Output the (x, y) coordinate of the center of the cell containing the given text.  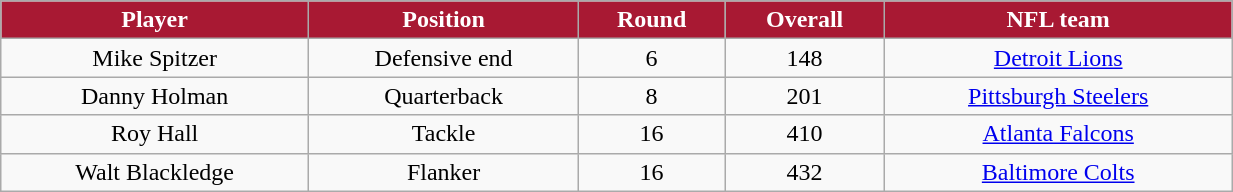
8 (652, 96)
432 (804, 172)
Quarterback (443, 96)
Detroit Lions (1058, 58)
6 (652, 58)
Baltimore Colts (1058, 172)
Defensive end (443, 58)
Atlanta Falcons (1058, 134)
Overall (804, 20)
Pittsburgh Steelers (1058, 96)
NFL team (1058, 20)
410 (804, 134)
Round (652, 20)
201 (804, 96)
Player (155, 20)
Roy Hall (155, 134)
Flanker (443, 172)
Danny Holman (155, 96)
Mike Spitzer (155, 58)
Position (443, 20)
148 (804, 58)
Walt Blackledge (155, 172)
Tackle (443, 134)
